Extract the (X, Y) coordinate from the center of the cell holding the provided text.  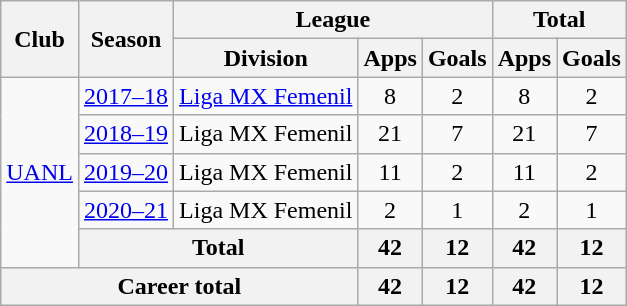
2018–19 (126, 134)
Division (266, 58)
Career total (180, 286)
Club (40, 39)
2019–20 (126, 172)
UANL (40, 172)
Season (126, 39)
League (334, 20)
2020–21 (126, 210)
2017–18 (126, 96)
